Determine the [x, y] coordinate at the center of the cell enclosing the given text.  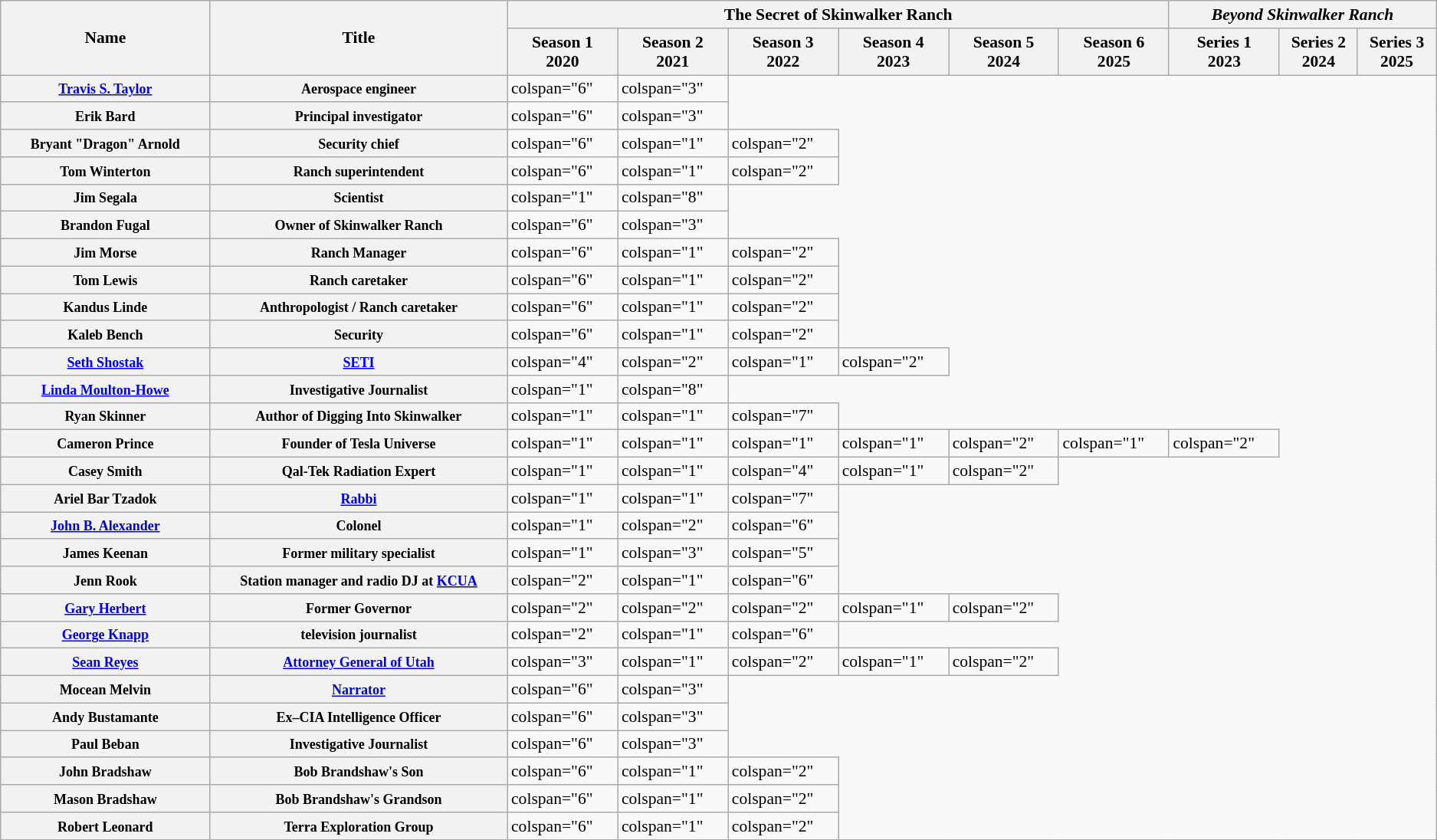
Season 2 2021 [673, 52]
Name [106, 38]
Founder of Tesla Universe [359, 444]
Kaleb Bench [106, 335]
Colonel [359, 526]
Author of Digging Into Skinwalker [359, 416]
Mason Bradshaw [106, 799]
Series 2 2024 [1318, 52]
George Knapp [106, 635]
Security chief [359, 143]
The Secret of Skinwalker Ranch [838, 15]
John Bradshaw [106, 772]
Mocean Melvin [106, 690]
Attorney General of Utah [359, 662]
Robert Leonard [106, 826]
Jenn Rook [106, 580]
Bob Brandshaw's Grandson [359, 799]
Principal investigator [359, 116]
Former military specialist [359, 553]
Casey Smith [106, 471]
Seth Shostak [106, 362]
Security [359, 335]
television journalist [359, 635]
Andy Bustamante [106, 717]
Ariel Bar Tzadok [106, 498]
Series 1 2023 [1224, 52]
Jim Morse [106, 253]
Narrator [359, 690]
Erik Bard [106, 116]
Season 1 2020 [563, 52]
Cameron Prince [106, 444]
Season 5 2024 [1004, 52]
Series 3 2025 [1396, 52]
Beyond Skinwalker Ranch [1302, 15]
Ranch Manager [359, 253]
Bob Brandshaw's Son [359, 772]
Former Governor [359, 608]
Ranch superintendent [359, 171]
John B. Alexander [106, 526]
Owner of Skinwalker Ranch [359, 225]
Kandus Linde [106, 307]
Season 4 2023 [894, 52]
Ex–CIA Intelligence Officer [359, 717]
Tom Lewis [106, 280]
SETI [359, 362]
Season 6 2025 [1114, 52]
Sean Reyes [106, 662]
Paul Beban [106, 744]
Linda Moulton-Howe [106, 389]
Travis S. Taylor [106, 89]
Bryant "Dragon" Arnold [106, 143]
Scientist [359, 198]
Anthropologist / Ranch caretaker [359, 307]
Title [359, 38]
Gary Herbert [106, 608]
Ranch caretaker [359, 280]
James Keenan [106, 553]
Terra Exploration Group [359, 826]
Ryan Skinner [106, 416]
Brandon Fugal [106, 225]
Season 3 2022 [783, 52]
Jim Segala [106, 198]
Station manager and radio DJ at KCUA [359, 580]
Tom Winterton [106, 171]
Aerospace engineer [359, 89]
Rabbi [359, 498]
Qal-Tek Radiation Expert [359, 471]
colspan="5" [783, 553]
